Detect which cell encompasses the target text, then output its (X, Y) center coordinate. 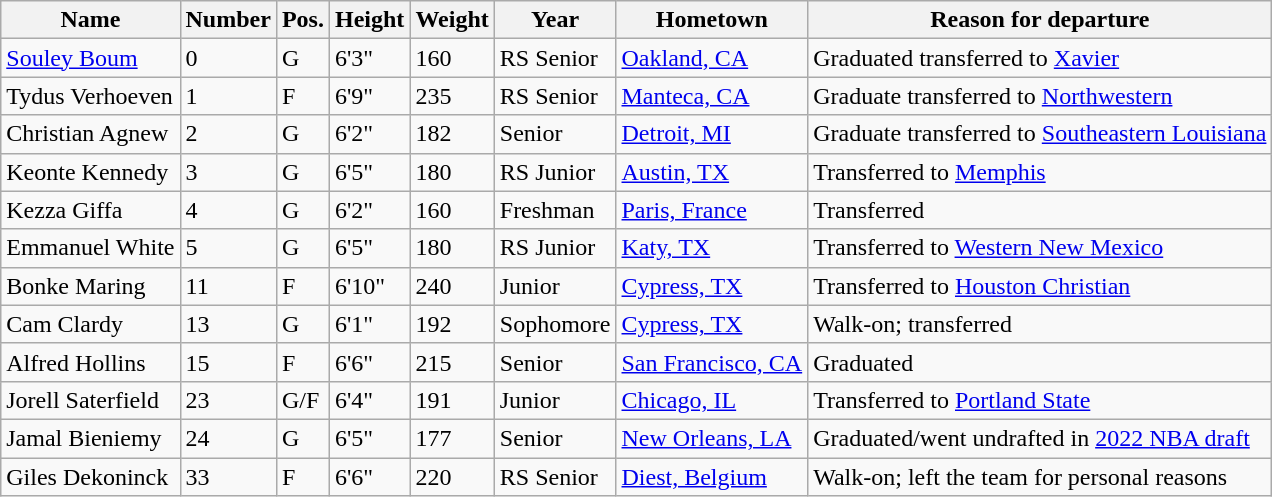
Tydus Verhoeven (90, 96)
191 (452, 400)
33 (228, 477)
Giles Dekoninck (90, 477)
Souley Boum (90, 58)
2 (228, 134)
Hometown (712, 20)
6'1" (369, 324)
Alfred Hollins (90, 362)
Detroit, MI (712, 134)
6'4" (369, 400)
Transferred to Memphis (1040, 172)
Cam Clardy (90, 324)
Walk-on; left the team for personal reasons (1040, 477)
Transferred to Portland State (1040, 400)
Katy, TX (712, 248)
Transferred (1040, 210)
1 (228, 96)
24 (228, 438)
San Francisco, CA (712, 362)
Weight (452, 20)
235 (452, 96)
Emmanuel White (90, 248)
6'10" (369, 286)
Diest, Belgium (712, 477)
Freshman (555, 210)
Reason for departure (1040, 20)
Height (369, 20)
Chicago, IL (712, 400)
192 (452, 324)
Sophomore (555, 324)
0 (228, 58)
G/F (302, 400)
3 (228, 172)
Kezza Giffa (90, 210)
Graduate transferred to Northwestern (1040, 96)
Christian Agnew (90, 134)
Keonte Kennedy (90, 172)
23 (228, 400)
6'9" (369, 96)
Year (555, 20)
220 (452, 477)
5 (228, 248)
Name (90, 20)
Graduated transferred to Xavier (1040, 58)
Number (228, 20)
6'3" (369, 58)
Graduated (1040, 362)
Oakland, CA (712, 58)
Bonke Maring (90, 286)
Jorell Saterfield (90, 400)
4 (228, 210)
New Orleans, LA (712, 438)
Graduated/went undrafted in 2022 NBA draft (1040, 438)
Paris, France (712, 210)
Transferred to Western New Mexico (1040, 248)
Graduate transferred to Southeastern Louisiana (1040, 134)
182 (452, 134)
Manteca, CA (712, 96)
13 (228, 324)
15 (228, 362)
177 (452, 438)
240 (452, 286)
Walk-on; transferred (1040, 324)
215 (452, 362)
Austin, TX (712, 172)
Pos. (302, 20)
Transferred to Houston Christian (1040, 286)
11 (228, 286)
Jamal Bieniemy (90, 438)
